Detect which cell encompasses the target text, then output its (x, y) center coordinate. 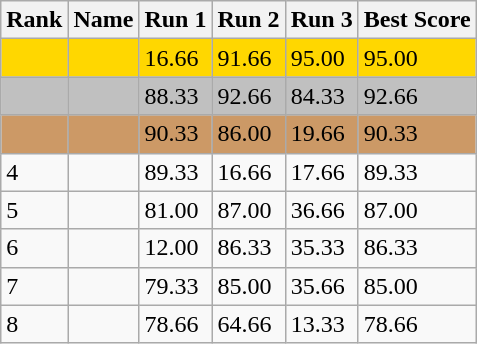
36.66 (322, 210)
79.33 (176, 286)
64.66 (248, 324)
19.66 (322, 134)
35.33 (322, 248)
8 (34, 324)
13.33 (322, 324)
91.66 (248, 58)
17.66 (322, 172)
7 (34, 286)
Run 3 (322, 20)
4 (34, 172)
86.00 (248, 134)
Run 2 (248, 20)
Run 1 (176, 20)
12.00 (176, 248)
5 (34, 210)
6 (34, 248)
88.33 (176, 96)
Name (104, 20)
Rank (34, 20)
35.66 (322, 286)
81.00 (176, 210)
84.33 (322, 96)
Best Score (417, 20)
